Return [X, Y] of the center of cell containing provided text 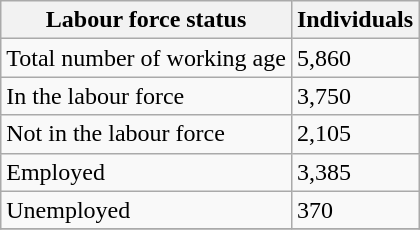
Not in the labour force [146, 134]
3,750 [354, 96]
3,385 [354, 172]
Employed [146, 172]
2,105 [354, 134]
5,860 [354, 58]
Individuals [354, 20]
Total number of working age [146, 58]
Labour force status [146, 20]
Unemployed [146, 210]
370 [354, 210]
In the labour force [146, 96]
